Pinpoint the cell where the given text exists, returning its (X, Y) midpoint coordinate. 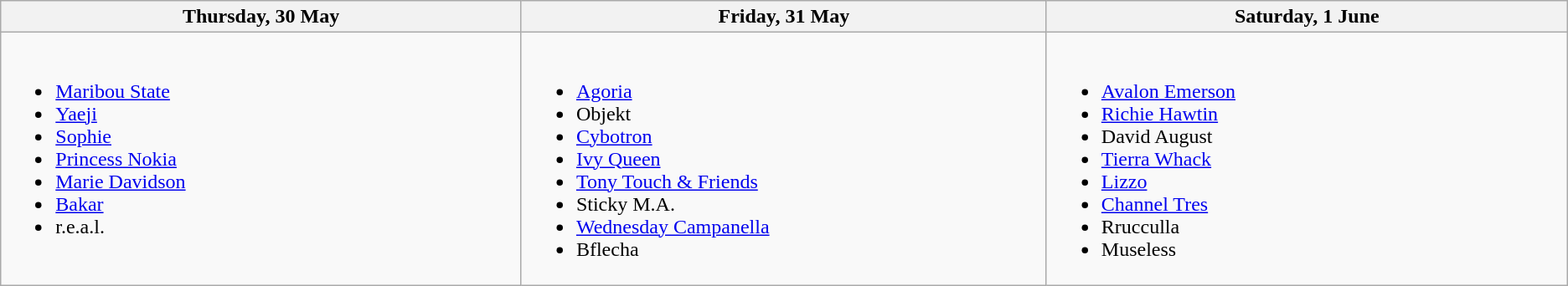
Avalon EmersonRichie HawtinDavid AugustTierra WhackLizzoChannel TresRruccullaMuseless (1307, 159)
Maribou StateYaejiSophiePrincess NokiaMarie DavidsonBakarr.e.a.l. (261, 159)
Saturday, 1 June (1307, 17)
Thursday, 30 May (261, 17)
Friday, 31 May (784, 17)
AgoriaObjektCybotronIvy QueenTony Touch & FriendsSticky M.A.Wednesday CampanellaBflecha (784, 159)
